Search for the cell housing the specified text and yield its [x, y] center coordinate. 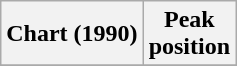
Peak position [189, 34]
Chart (1990) [72, 34]
